Detect which cell encompasses the target text, then output its (X, Y) center coordinate. 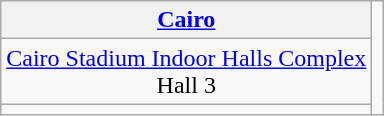
Cairo (186, 20)
Cairo Stadium Indoor Halls ComplexHall 3 (186, 72)
